Return (X, Y) of the center of cell containing provided text 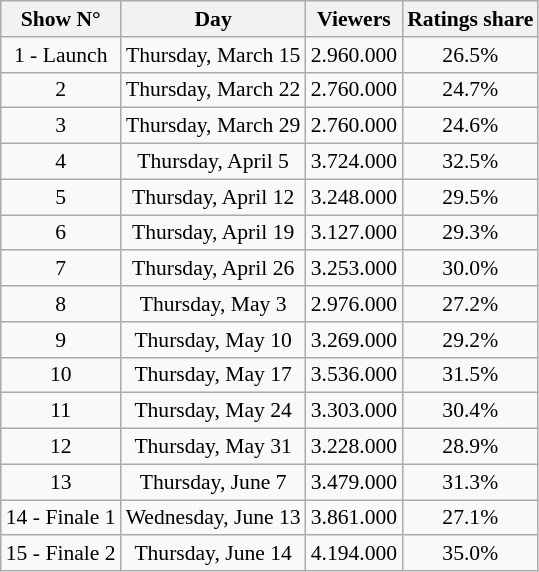
27.1% (470, 518)
2.976.000 (354, 304)
3.228.000 (354, 447)
6 (61, 233)
30.0% (470, 269)
31.3% (470, 482)
Thursday, June 7 (214, 482)
3.724.000 (354, 162)
3.248.000 (354, 197)
Thursday, April 19 (214, 233)
3.303.000 (354, 411)
Thursday, May 31 (214, 447)
35.0% (470, 554)
Viewers (354, 19)
10 (61, 375)
28.9% (470, 447)
8 (61, 304)
3.479.000 (354, 482)
30.4% (470, 411)
3.127.000 (354, 233)
Thursday, May 17 (214, 375)
Thursday, June 14 (214, 554)
Ratings share (470, 19)
3.536.000 (354, 375)
Thursday, March 29 (214, 126)
Day (214, 19)
Thursday, May 10 (214, 340)
3.861.000 (354, 518)
2 (61, 90)
Thursday, April 5 (214, 162)
1 - Launch (61, 55)
11 (61, 411)
4 (61, 162)
31.5% (470, 375)
27.2% (470, 304)
5 (61, 197)
32.5% (470, 162)
Thursday, May 24 (214, 411)
29.3% (470, 233)
Wednesday, June 13 (214, 518)
2.960.000 (354, 55)
24.7% (470, 90)
12 (61, 447)
Thursday, March 22 (214, 90)
26.5% (470, 55)
7 (61, 269)
Show N° (61, 19)
29.2% (470, 340)
Thursday, April 26 (214, 269)
Thursday, May 3 (214, 304)
3.269.000 (354, 340)
3.253.000 (354, 269)
24.6% (470, 126)
9 (61, 340)
4.194.000 (354, 554)
Thursday, March 15 (214, 55)
Thursday, April 12 (214, 197)
14 - Finale 1 (61, 518)
29.5% (470, 197)
13 (61, 482)
3 (61, 126)
15 - Finale 2 (61, 554)
